Return [X, Y] of the center of cell containing provided text 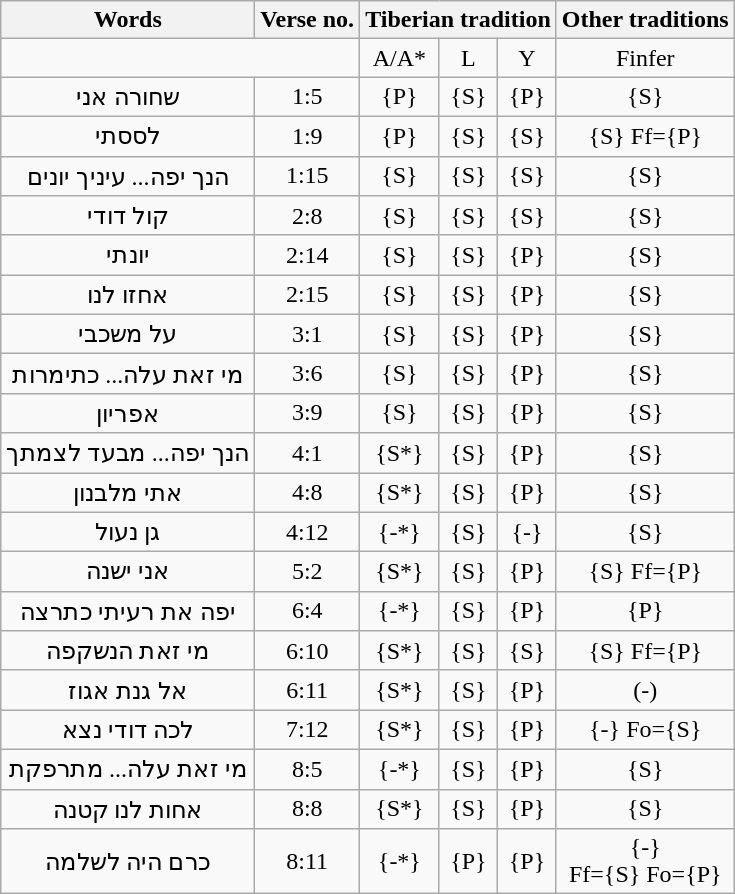
3:6 [308, 374]
{-}Ff={S} Fo={P} [645, 862]
8:8 [308, 809]
כרם היה לשלמה [128, 862]
על משכבי [128, 334]
7:12 [308, 730]
Tiberian tradition [458, 20]
8:11 [308, 862]
מי זאת עלה... כתימרות [128, 374]
2:14 [308, 255]
Verse no. [308, 20]
יונתי [128, 255]
2:8 [308, 216]
אני ישנה [128, 572]
אחזו לנו [128, 295]
אפריון [128, 413]
1:9 [308, 136]
Finfer [645, 58]
6:10 [308, 651]
אל גנת אגוז [128, 690]
6:11 [308, 690]
לססתי [128, 136]
Words [128, 20]
2:15 [308, 295]
4:8 [308, 492]
5:2 [308, 572]
יפה את רעיתי כתרצה [128, 611]
הנך יפה... עיניך יונים [128, 176]
4:1 [308, 453]
4:12 [308, 532]
שחורה אני [128, 97]
8:5 [308, 769]
1:5 [308, 97]
גן נעול [128, 532]
{-} [528, 532]
{-} Fo={S} [645, 730]
3:9 [308, 413]
Other traditions [645, 20]
מי זאת עלה... מתרפקת [128, 769]
קול דודי [128, 216]
אחות לנו קטנה [128, 809]
(-) [645, 690]
Y [528, 58]
L [468, 58]
לכה דודי נצא [128, 730]
6:4 [308, 611]
אתי מלבנון [128, 492]
מי זאת הנשקפה [128, 651]
A/A* [400, 58]
1:15 [308, 176]
3:1 [308, 334]
הנך יפה... מבעד לצמתך [128, 453]
